Search for the cell housing the specified text and yield its (X, Y) center coordinate. 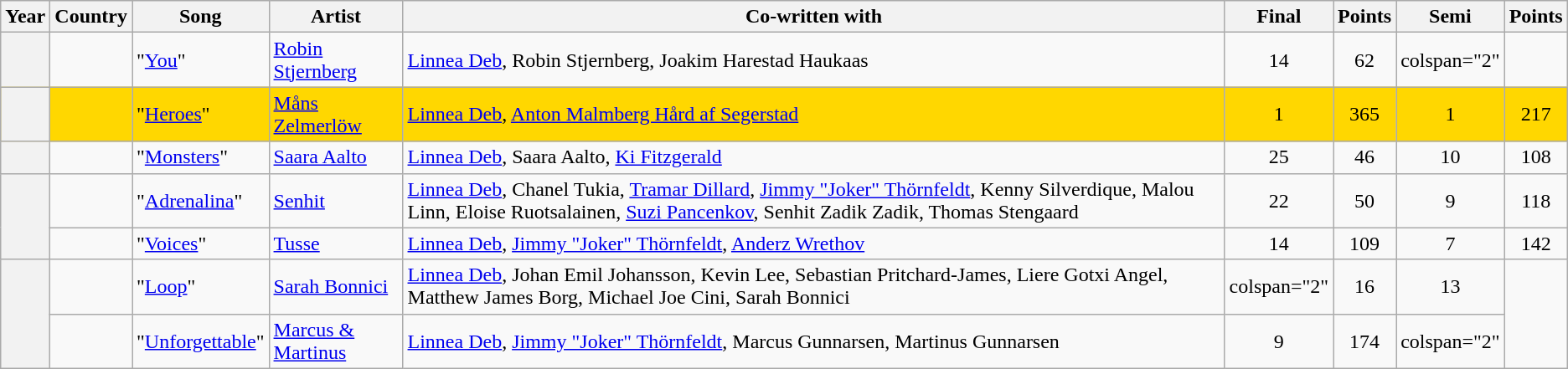
10 (1451, 157)
22 (1279, 201)
13 (1451, 286)
46 (1365, 157)
Tusse (336, 243)
"Heroes" (201, 114)
Linnea Deb, Jimmy "Joker" Thörnfeldt, Marcus Gunnarsen, Martinus Gunnarsen (814, 341)
Marcus & Martinus (336, 341)
"Monsters" (201, 157)
Final (1279, 17)
Linnea Deb, Johan Emil Johansson, Kevin Lee, Sebastian Pritchard-James, Liere Gotxi Angel, Matthew James Borg, Michael Joe Cini, Sarah Bonnici (814, 286)
Robin Stjernberg (336, 60)
62 (1365, 60)
25 (1279, 157)
Year (25, 17)
Co-written with (814, 17)
"Adrenalina" (201, 201)
217 (1536, 114)
Saara Aalto (336, 157)
"You" (201, 60)
118 (1536, 201)
16 (1365, 286)
50 (1365, 201)
Song (201, 17)
109 (1365, 243)
174 (1365, 341)
Sarah Bonnici (336, 286)
Semi (1451, 17)
108 (1536, 157)
Linnea Deb, Robin Stjernberg, Joakim Harestad Haukaas (814, 60)
Måns Zelmerlöw (336, 114)
Linnea Deb, Anton Malmberg Hård af Segerstad (814, 114)
142 (1536, 243)
Senhit (336, 201)
"Unforgettable" (201, 341)
365 (1365, 114)
Linnea Deb, Saara Aalto, Ki Fitzgerald (814, 157)
7 (1451, 243)
"Voices" (201, 243)
Linnea Deb, Jimmy "Joker" Thörnfeldt, Anderz Wrethov (814, 243)
Country (91, 17)
Artist (336, 17)
"Loop" (201, 286)
